Return [x, y] of the center of cell containing provided text 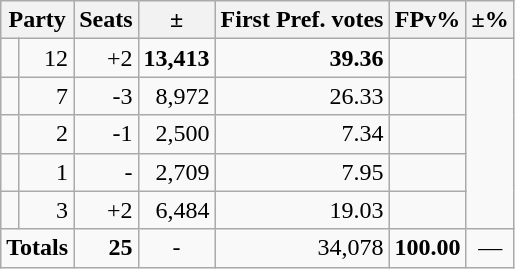
1 [46, 172]
±% [490, 20]
7.34 [302, 134]
FPv% [428, 20]
8,972 [176, 96]
7.95 [302, 172]
39.36 [302, 58]
7 [46, 96]
2,709 [176, 172]
19.03 [302, 210]
2,500 [176, 134]
100.00 [428, 248]
25 [106, 248]
6,484 [176, 210]
— [490, 248]
Party [38, 20]
12 [46, 58]
± [176, 20]
-3 [106, 96]
-1 [106, 134]
13,413 [176, 58]
2 [46, 134]
Totals [38, 248]
Seats [106, 20]
First Pref. votes [302, 20]
34,078 [302, 248]
3 [46, 210]
26.33 [302, 96]
